For the text-containing cell, return its midpoint in [X, Y] coordinate format. 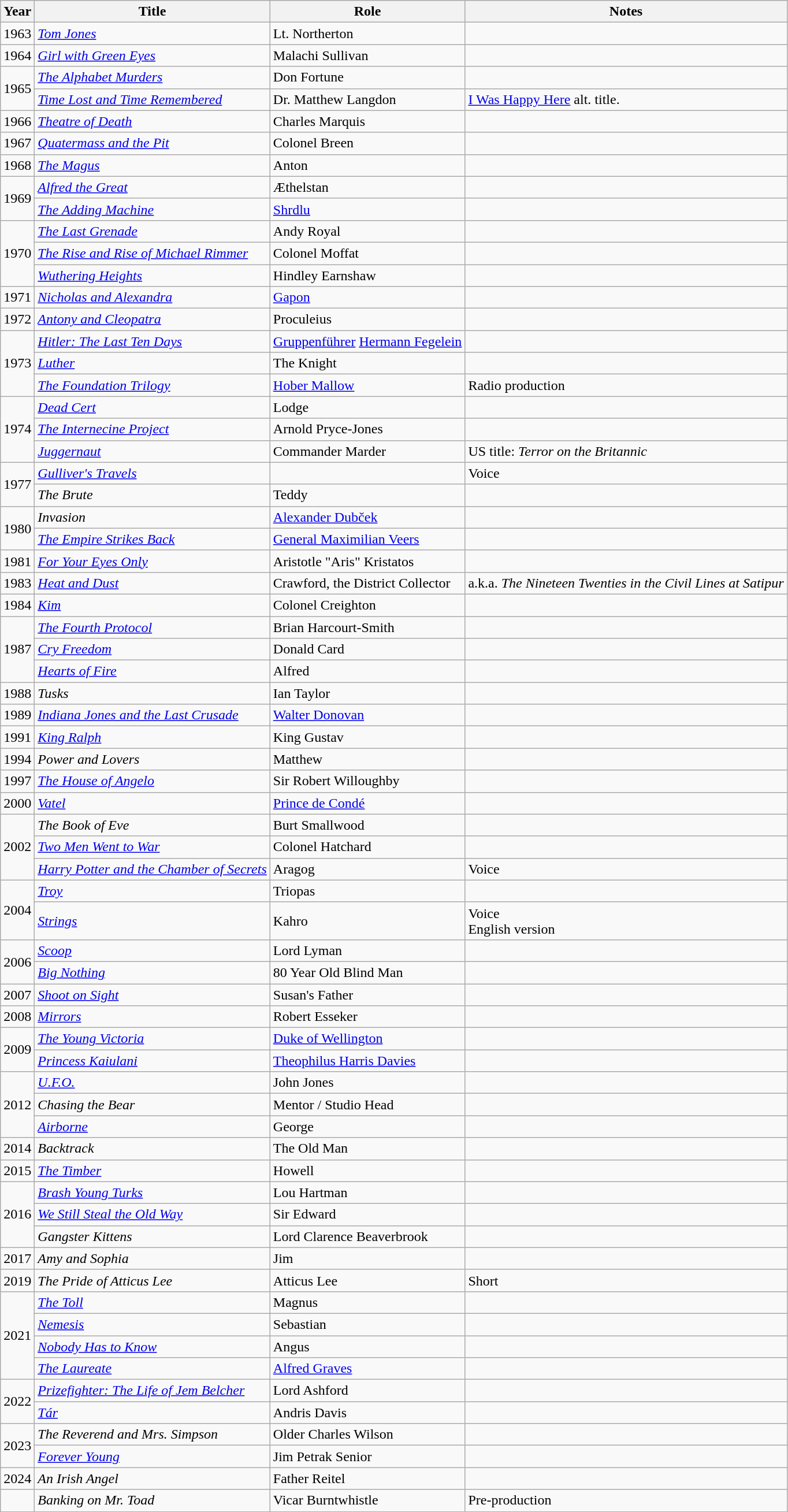
Gruppenführer Hermann Fegelein [367, 341]
Shoot on Sight [153, 994]
Theatre of Death [153, 121]
2021 [17, 1335]
The Young Victoria [153, 1039]
2022 [17, 1402]
Prince de Condé [367, 803]
Lou Hartman [367, 1192]
Lord Ashford [367, 1391]
2024 [17, 1478]
Older Charles Wilson [367, 1435]
1973 [17, 363]
Gangster Kittens [153, 1236]
Matthew [367, 759]
The Adding Machine [153, 209]
Dr. Matthew Langdon [367, 99]
Antony and Cleopatra [153, 320]
2017 [17, 1258]
General Maximilian Veers [367, 539]
Alfred [367, 671]
Lord Lyman [367, 950]
Short [626, 1280]
The Magus [153, 165]
2008 [17, 1017]
The Foundation Trilogy [153, 385]
1966 [17, 121]
1989 [17, 715]
2016 [17, 1214]
The Empire Strikes Back [153, 539]
2007 [17, 994]
Big Nothing [153, 972]
Lodge [367, 407]
1977 [17, 484]
1984 [17, 605]
The Brute [153, 495]
Robert Esseker [367, 1017]
Father Reitel [367, 1478]
The Fourth Protocol [153, 627]
Chasing the Bear [153, 1105]
The Toll [153, 1302]
Triopas [367, 891]
Radio production [626, 385]
The House of Angelo [153, 781]
The Book of Eve [153, 825]
Gapon [367, 298]
Kim [153, 605]
Tom Jones [153, 34]
Troy [153, 891]
Quatermass and the Pit [153, 143]
Year [17, 12]
Princess Kaiulani [153, 1061]
The Rise and Rise of Michael Rimmer [153, 253]
Duke of Wellington [367, 1039]
Mentor / Studio Head [367, 1105]
King Ralph [153, 737]
Burt Smallwood [367, 825]
John Jones [367, 1083]
Luther [153, 363]
Ian Taylor [367, 693]
Proculeius [367, 320]
The Alphabet Murders [153, 77]
Sir Edward [367, 1214]
Scoop [153, 950]
The Timber [153, 1171]
1974 [17, 429]
Backtrack [153, 1149]
Nemesis [153, 1324]
Charles Marquis [367, 121]
Magnus [367, 1302]
1994 [17, 759]
Colonel Moffat [367, 253]
Malachi Sullivan [367, 55]
The Laureate [153, 1369]
Strings [153, 921]
King Gustav [367, 737]
Notes [626, 12]
1991 [17, 737]
1997 [17, 781]
80 Year Old Blind Man [367, 972]
1970 [17, 253]
Forever Young [153, 1457]
Colonel Hatchard [367, 847]
VoiceEnglish version [626, 921]
Pre-production [626, 1500]
Two Men Went to War [153, 847]
Æthelstan [367, 187]
2014 [17, 1149]
2015 [17, 1171]
Juggernaut [153, 451]
Atticus Lee [367, 1280]
Colonel Breen [367, 143]
Arnold Pryce-Jones [367, 429]
Nobody Has to Know [153, 1347]
We Still Steal the Old Way [153, 1214]
1965 [17, 88]
Mirrors [153, 1017]
1964 [17, 55]
Brash Young Turks [153, 1192]
Alexander Dubček [367, 517]
Power and Lovers [153, 759]
Lord Clarence Beaverbrook [367, 1236]
Susan's Father [367, 994]
Alfred Graves [367, 1369]
2000 [17, 803]
Hober Mallow [367, 385]
Harry Potter and the Chamber of Secrets [153, 869]
Role [367, 12]
Prizefighter: The Life of Jem Belcher [153, 1391]
1980 [17, 528]
Dead Cert [153, 407]
Cry Freedom [153, 649]
Commander Marder [367, 451]
Banking on Mr. Toad [153, 1500]
The Knight [367, 363]
Airborne [153, 1127]
US title: Terror on the Britannic [626, 451]
a.k.a. The Nineteen Twenties in the Civil Lines at Satipur [626, 583]
Heat and Dust [153, 583]
Colonel Creighton [367, 605]
Gulliver's Travels [153, 473]
Vicar Burntwhistle [367, 1500]
Shrdlu [367, 209]
1967 [17, 143]
Lt. Northerton [367, 34]
For Your Eyes Only [153, 561]
George [367, 1127]
Vatel [153, 803]
Donald Card [367, 649]
Tusks [153, 693]
Jim [367, 1258]
U.F.O. [153, 1083]
1963 [17, 34]
Invasion [153, 517]
Wuthering Heights [153, 276]
Don Fortune [367, 77]
Crawford, the District Collector [367, 583]
2009 [17, 1050]
Hindley Earnshaw [367, 276]
Tár [153, 1413]
Aristotle "Aris" Kristatos [367, 561]
The Old Man [367, 1149]
2002 [17, 847]
1969 [17, 198]
2006 [17, 961]
1987 [17, 649]
Indiana Jones and the Last Crusade [153, 715]
Kahro [367, 921]
I Was Happy Here alt. title. [626, 99]
Angus [367, 1347]
Jim Petrak Senior [367, 1457]
1983 [17, 583]
Title [153, 12]
Nicholas and Alexandra [153, 298]
Brian Harcourt-Smith [367, 627]
1968 [17, 165]
Walter Donovan [367, 715]
Alfred the Great [153, 187]
Andy Royal [367, 231]
1972 [17, 320]
Amy and Sophia [153, 1258]
2019 [17, 1280]
2012 [17, 1105]
1988 [17, 693]
Theophilus Harris Davies [367, 1061]
The Reverend and Mrs. Simpson [153, 1435]
Andris Davis [367, 1413]
Girl with Green Eyes [153, 55]
2023 [17, 1446]
Teddy [367, 495]
The Internecine Project [153, 429]
Time Lost and Time Remembered [153, 99]
Anton [367, 165]
Aragog [367, 869]
1971 [17, 298]
Hearts of Fire [153, 671]
An Irish Angel [153, 1478]
Sebastian [367, 1324]
1981 [17, 561]
The Pride of Atticus Lee [153, 1280]
The Last Grenade [153, 231]
Sir Robert Willoughby [367, 781]
Hitler: The Last Ten Days [153, 341]
Howell [367, 1171]
2004 [17, 909]
